Output the [x, y] coordinate of the center of the cell containing the given text.  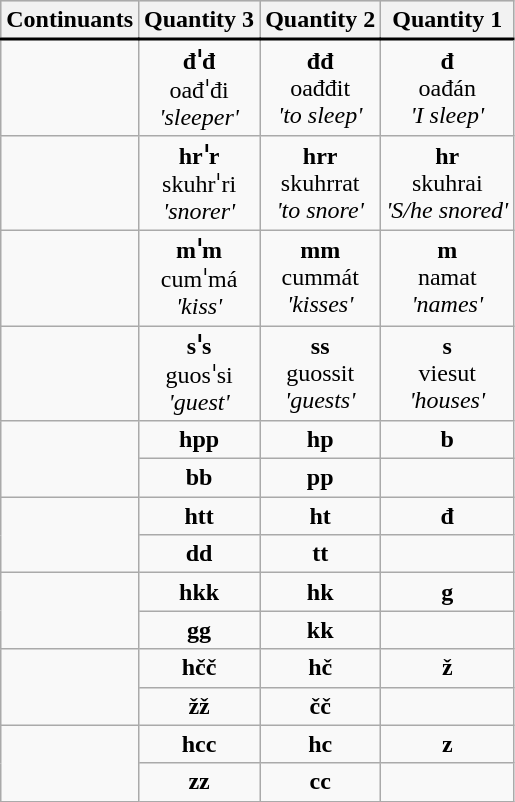
z [448, 744]
hpp [200, 440]
đ oađán 'I sleep' [448, 88]
hp [320, 440]
bb [200, 478]
kk [320, 630]
hk [320, 592]
Quantity 3 [200, 20]
hrˈr skuhrˈri 'snorer' [200, 182]
mˈm cumˈmá 'kiss' [200, 278]
cc [320, 782]
g [448, 592]
hcc [200, 744]
sˈs guosˈsi 'guest' [200, 374]
m namat 'names' [448, 278]
hc [320, 744]
dd [200, 554]
zz [200, 782]
ss guossit 'guests' [320, 374]
đˈđ oađˈđi 'sleeper' [200, 88]
hč [320, 668]
mm cummát 'kisses' [320, 278]
tt [320, 554]
Continuants [70, 20]
đđ oađđit 'to sleep' [320, 88]
gg [200, 630]
ž [448, 668]
htt [200, 516]
hčč [200, 668]
Quantity 2 [320, 20]
ht [320, 516]
hr skuhrai 'S/he snored' [448, 182]
hrr skuhrrat 'to snore' [320, 182]
b [448, 440]
žž [200, 706]
hkk [200, 592]
Quantity 1 [448, 20]
đ [448, 516]
pp [320, 478]
s viesut 'houses' [448, 374]
čč [320, 706]
